Return the (X, Y) coordinate for the center point of the cell that contains the specified text.  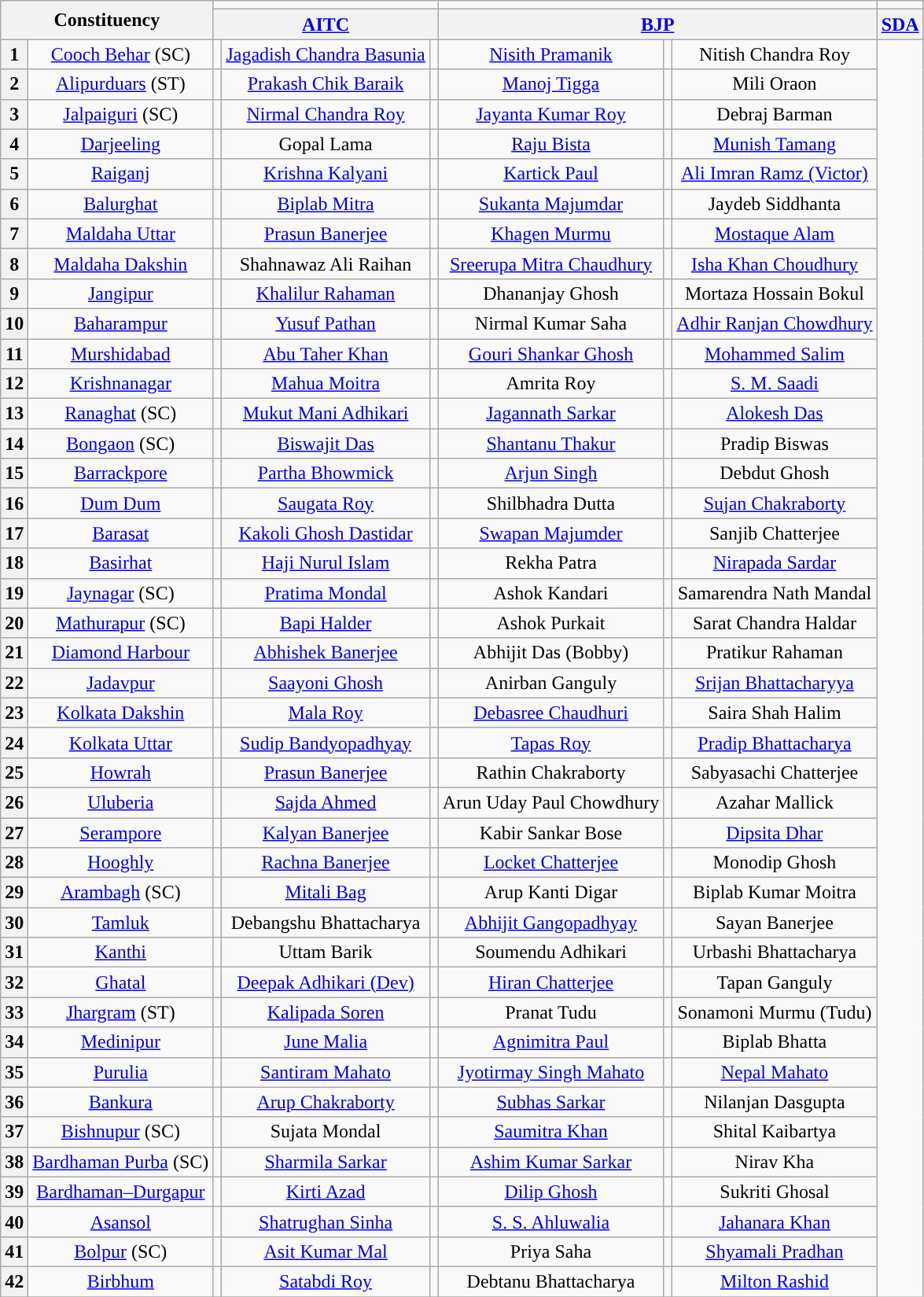
Jadavpur (121, 683)
Arun Uday Paul Chowdhury (550, 802)
Jhargram (ST) (121, 1012)
Krishna Kalyani (326, 174)
Raiganj (121, 174)
Krishnanagar (121, 384)
13 (14, 414)
18 (14, 563)
Urbashi Bhattacharya (775, 952)
Bishnupur (SC) (121, 1132)
20 (14, 623)
Basirhat (121, 563)
Bardhaman–Durgapur (121, 1192)
Nepal Mahato (775, 1072)
Jahanara Khan (775, 1221)
Alipurduars (ST) (121, 84)
Medinipur (121, 1042)
Barrackpore (121, 473)
Mohammed Salim (775, 353)
4 (14, 144)
Jayanta Kumar Roy (550, 114)
June Malia (326, 1042)
Adhir Ranjan Chowdhury (775, 323)
Uluberia (121, 802)
29 (14, 893)
21 (14, 653)
17 (14, 533)
Soumendu Adhikari (550, 952)
Baharampur (121, 323)
Khagen Murmu (550, 234)
9 (14, 293)
Haji Nurul Islam (326, 563)
Kakoli Ghosh Dastidar (326, 533)
Biplab Bhatta (775, 1042)
2 (14, 84)
Deepak Adhikari (Dev) (326, 982)
26 (14, 802)
32 (14, 982)
Mitali Bag (326, 893)
Ashok Purkait (550, 623)
Ranaghat (SC) (121, 414)
Mala Roy (326, 713)
Darjeeling (121, 144)
Kalipada Soren (326, 1012)
Maldaha Uttar (121, 234)
39 (14, 1192)
Mukut Mani Adhikari (326, 414)
Jagannath Sarkar (550, 414)
Asit Kumar Mal (326, 1251)
Debdut Ghosh (775, 473)
Nilanjan Dasgupta (775, 1102)
Bardhaman Purba (SC) (121, 1162)
Pradip Bhattacharya (775, 742)
Abhijit Gangopadhyay (550, 923)
S. M. Saadi (775, 384)
Saugata Roy (326, 503)
38 (14, 1162)
Sujan Chakraborty (775, 503)
Tapan Ganguly (775, 982)
Sudip Bandyopadhyay (326, 742)
Rekha Patra (550, 563)
Shatrughan Sinha (326, 1221)
Sayan Banerjee (775, 923)
41 (14, 1251)
Monodip Ghosh (775, 863)
Arjun Singh (550, 473)
Jagadish Chandra Basunia (326, 54)
Raju Bista (550, 144)
Shantanu Thakur (550, 444)
Pratikur Rahaman (775, 653)
Jalpaiguri (SC) (121, 114)
15 (14, 473)
Hooghly (121, 863)
Nirapada Sardar (775, 563)
10 (14, 323)
25 (14, 772)
Ghatal (121, 982)
Saumitra Khan (550, 1132)
Jangipur (121, 293)
Bankura (121, 1102)
Gouri Shankar Ghosh (550, 353)
Munish Tamang (775, 144)
Nitish Chandra Roy (775, 54)
30 (14, 923)
Kartick Paul (550, 174)
Samarendra Nath Mandal (775, 593)
19 (14, 593)
27 (14, 833)
Alokesh Das (775, 414)
Pradip Biswas (775, 444)
Purulia (121, 1072)
Arambagh (SC) (121, 893)
22 (14, 683)
Sujata Mondal (326, 1132)
Shital Kaibartya (775, 1132)
Sanjib Chatterjee (775, 533)
23 (14, 713)
Nirmal Chandra Roy (326, 114)
Bolpur (SC) (121, 1251)
Isha Khan Choudhury (775, 263)
SDA (900, 24)
Balurghat (121, 204)
Arup Chakraborty (326, 1102)
Satabdi Roy (326, 1281)
7 (14, 234)
Abhijit Das (Bobby) (550, 653)
Asansol (121, 1221)
Saira Shah Halim (775, 713)
37 (14, 1132)
Shahnawaz Ali Raihan (326, 263)
36 (14, 1102)
Shyamali Pradhan (775, 1251)
Dilip Ghosh (550, 1192)
Swapan Majumder (550, 533)
Ali Imran Ramz (Victor) (775, 174)
Debraj Barman (775, 114)
6 (14, 204)
Sabyasachi Chatterjee (775, 772)
Mahua Moitra (326, 384)
8 (14, 263)
28 (14, 863)
Sukriti Ghosal (775, 1192)
Sonamoni Murmu (Tudu) (775, 1012)
Anirban Ganguly (550, 683)
42 (14, 1281)
Howrah (121, 772)
14 (14, 444)
Gopal Lama (326, 144)
Biplab Mitra (326, 204)
Constituency (107, 20)
Pranat Tudu (550, 1012)
Cooch Behar (SC) (121, 54)
Dum Dum (121, 503)
Prakash Chik Baraik (326, 84)
Rathin Chakraborty (550, 772)
Debangshu Bhattacharya (326, 923)
Murshidabad (121, 353)
Santiram Mahato (326, 1072)
Dhananjay Ghosh (550, 293)
AITC (326, 24)
11 (14, 353)
Biswajit Das (326, 444)
Mili Oraon (775, 84)
Debtanu Bhattacharya (550, 1281)
Barasat (121, 533)
Saayoni Ghosh (326, 683)
34 (14, 1042)
Biplab Kumar Moitra (775, 893)
Abu Taher Khan (326, 353)
S. S. Ahluwalia (550, 1221)
Shilbhadra Dutta (550, 503)
Ashim Kumar Sarkar (550, 1162)
Kalyan Banerjee (326, 833)
Arup Kanti Digar (550, 893)
Yusuf Pathan (326, 323)
Amrita Roy (550, 384)
Locket Chatterjee (550, 863)
Srijan Bhattacharyya (775, 683)
Bongaon (SC) (121, 444)
16 (14, 503)
5 (14, 174)
Nisith Pramanik (550, 54)
12 (14, 384)
Sreerupa Mitra Chaudhury (550, 263)
31 (14, 952)
Dipsita Dhar (775, 833)
Ashok Kandari (550, 593)
35 (14, 1072)
Nirav Kha (775, 1162)
Milton Rashid (775, 1281)
Uttam Barik (326, 952)
Sukanta Majumdar (550, 204)
Hiran Chatterjee (550, 982)
BJP (657, 24)
Kabir Sankar Bose (550, 833)
Jaydeb Siddhanta (775, 204)
Birbhum (121, 1281)
Maldaha Dakshin (121, 263)
Jyotirmay Singh Mahato (550, 1072)
Partha Bhowmick (326, 473)
Sajda Ahmed (326, 802)
Diamond Harbour (121, 653)
33 (14, 1012)
Bapi Halder (326, 623)
Serampore (121, 833)
Mostaque Alam (775, 234)
Subhas Sarkar (550, 1102)
Tamluk (121, 923)
Nirmal Kumar Saha (550, 323)
Mathurapur (SC) (121, 623)
Khalilur Rahaman (326, 293)
Abhishek Banerjee (326, 653)
Sharmila Sarkar (326, 1162)
40 (14, 1221)
Jaynagar (SC) (121, 593)
24 (14, 742)
Priya Saha (550, 1251)
Azahar Mallick (775, 802)
Kanthi (121, 952)
Pratima Mondal (326, 593)
Kolkata Dakshin (121, 713)
Agnimitra Paul (550, 1042)
1 (14, 54)
Kolkata Uttar (121, 742)
Manoj Tigga (550, 84)
Kirti Azad (326, 1192)
Tapas Roy (550, 742)
3 (14, 114)
Rachna Banerjee (326, 863)
Debasree Chaudhuri (550, 713)
Mortaza Hossain Bokul (775, 293)
Sarat Chandra Haldar (775, 623)
